Output the (x, y) coordinate of the center of the cell containing the given text.  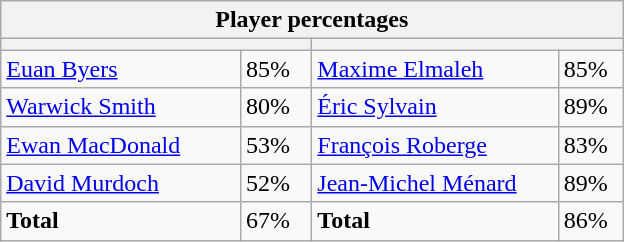
Jean-Michel Ménard (436, 183)
Euan Byers (121, 69)
52% (276, 183)
Warwick Smith (121, 107)
Éric Sylvain (436, 107)
53% (276, 145)
67% (276, 221)
Maxime Elmaleh (436, 69)
83% (590, 145)
François Roberge (436, 145)
86% (590, 221)
Player percentages (312, 20)
Ewan MacDonald (121, 145)
80% (276, 107)
David Murdoch (121, 183)
